Scan for the cell matching the given text and deliver its [x, y] coordinate at center. 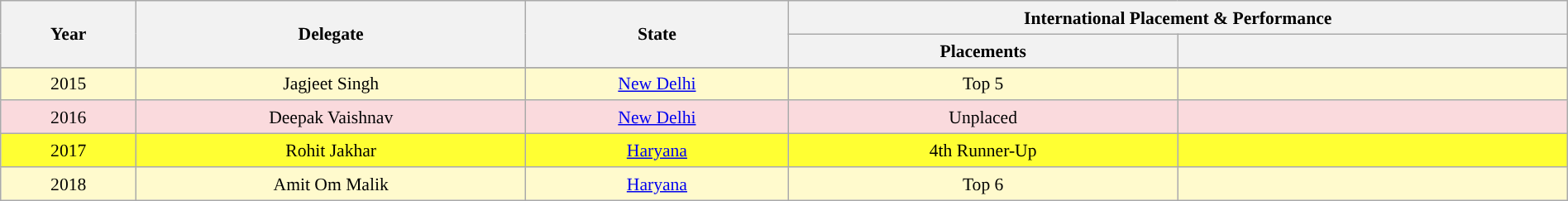
Rohit Jakhar [331, 151]
4th Runner-Up [982, 151]
2018 [69, 184]
2015 [69, 84]
2017 [69, 151]
Unplaced [982, 117]
State [657, 34]
International Placement & Performance [1178, 17]
Amit Om Malik [331, 184]
Placements [982, 50]
Delegate [331, 34]
Top 6 [982, 184]
Deepak Vaishnav [331, 117]
Top 5 [982, 84]
Year [69, 34]
2016 [69, 117]
Jagjeet Singh [331, 84]
